Return [X, Y] of the center of cell containing provided text 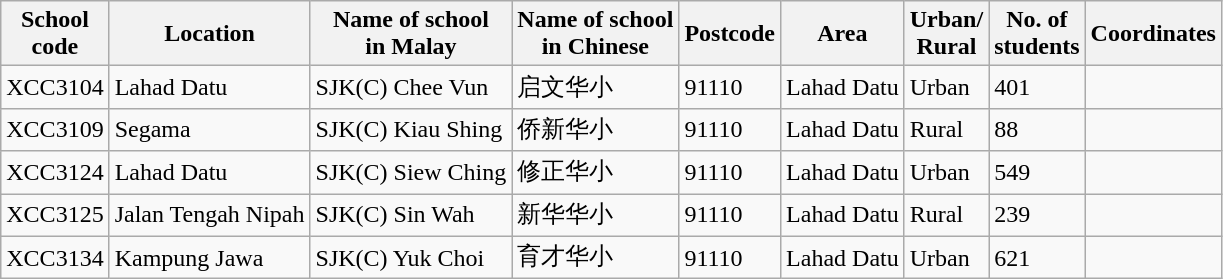
XCC3134 [55, 258]
549 [1037, 172]
XCC3109 [55, 130]
新华华小 [596, 216]
Kampung Jawa [210, 258]
Urban/Rural [946, 34]
88 [1037, 130]
SJK(C) Sin Wah [411, 216]
SJK(C) Chee Vun [411, 88]
239 [1037, 216]
XCC3124 [55, 172]
XCC3125 [55, 216]
SJK(C) Siew Ching [411, 172]
Name of schoolin Chinese [596, 34]
启文华小 [596, 88]
修正华小 [596, 172]
Segama [210, 130]
SJK(C) Yuk Choi [411, 258]
Location [210, 34]
621 [1037, 258]
Jalan Tengah Nipah [210, 216]
侨新华小 [596, 130]
Coordinates [1153, 34]
401 [1037, 88]
Name of schoolin Malay [411, 34]
Schoolcode [55, 34]
No. ofstudents [1037, 34]
SJK(C) Kiau Shing [411, 130]
XCC3104 [55, 88]
Postcode [730, 34]
Area [843, 34]
育才华小 [596, 258]
